Return (X, Y) of the center of cell containing provided text 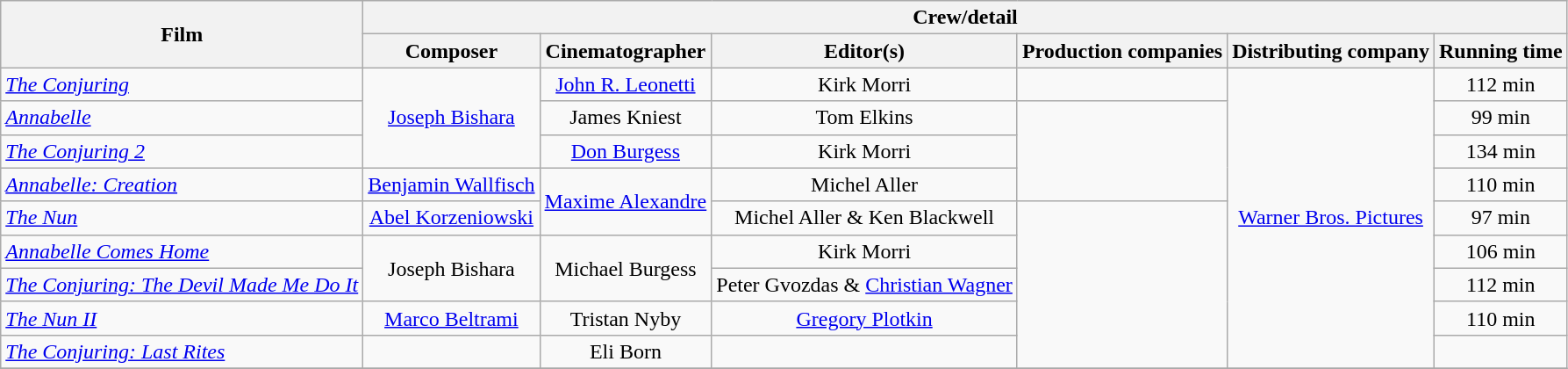
Marco Beltrami (451, 318)
Editor(s) (865, 51)
Maxime Alexandre (626, 201)
Gregory Plotkin (865, 318)
James Kniest (626, 118)
The Nun II (183, 318)
Peter Gvozdas & Christian Wagner (865, 285)
The Nun (183, 218)
Annabelle: Creation (183, 184)
Crew/detail (965, 18)
The Conjuring: Last Rites (183, 351)
The Conjuring: The Devil Made Me Do It (183, 285)
99 min (1500, 118)
97 min (1500, 218)
Michael Burgess (626, 268)
John R. Leonetti (626, 84)
Don Burgess (626, 151)
Michel Aller (865, 184)
Michel Aller & Ken Blackwell (865, 218)
Running time (1500, 51)
Annabelle (183, 118)
134 min (1500, 151)
The Conjuring 2 (183, 151)
Abel Korzeniowski (451, 218)
The Conjuring (183, 84)
Composer (451, 51)
Tristan Nyby (626, 318)
106 min (1500, 251)
Distributing company (1331, 51)
Cinematographer (626, 51)
Tom Elkins (865, 118)
Warner Bros. Pictures (1331, 218)
Eli Born (626, 351)
Film (183, 34)
Production companies (1121, 51)
Annabelle Comes Home (183, 251)
Benjamin Wallfisch (451, 184)
